Find where the given text appears and provide that cell's center as [x, y] coordinate. 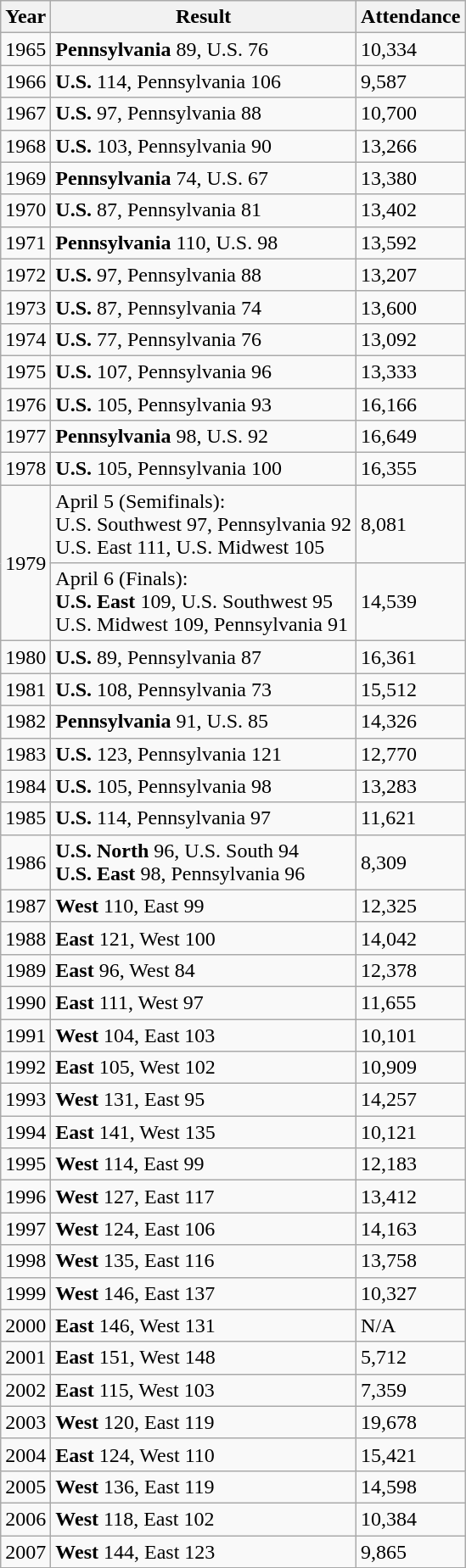
1979 [25, 563]
1965 [25, 49]
10,384 [411, 1519]
10,909 [411, 1068]
13,283 [411, 786]
West 120, East 119 [204, 1422]
West 135, East 116 [204, 1261]
U.S. 114, Pennsylvania 106 [204, 81]
13,600 [411, 307]
15,512 [411, 689]
1985 [25, 818]
1989 [25, 970]
1982 [25, 722]
U.S. 114, Pennsylvania 97 [204, 818]
U.S. 123, Pennsylvania 121 [204, 754]
U.S. 105, Pennsylvania 98 [204, 786]
April 5 (Semifinals):U.S. Southwest 97, Pennsylvania 92U.S. East 111, U.S. Midwest 105 [204, 524]
13,380 [411, 178]
15,421 [411, 1454]
5,712 [411, 1358]
West 114, East 99 [204, 1164]
West 110, East 99 [204, 906]
April 6 (Finals):U.S. East 109, U.S. Southwest 95U.S. Midwest 109, Pennsylvania 91 [204, 602]
East 124, West 110 [204, 1454]
14,326 [411, 722]
13,758 [411, 1261]
U.S. 87, Pennsylvania 81 [204, 210]
13,412 [411, 1197]
1976 [25, 405]
U.S. 103, Pennsylvania 90 [204, 146]
N/A [411, 1325]
14,598 [411, 1487]
13,333 [411, 371]
1996 [25, 1197]
West 127, East 117 [204, 1197]
10,327 [411, 1293]
12,378 [411, 970]
1999 [25, 1293]
1995 [25, 1164]
Pennsylvania 91, U.S. 85 [204, 722]
8,081 [411, 524]
19,678 [411, 1422]
14,539 [411, 602]
West 104, East 103 [204, 1035]
1975 [25, 371]
1968 [25, 146]
13,092 [411, 339]
1991 [25, 1035]
West 118, East 102 [204, 1519]
9,587 [411, 81]
1992 [25, 1068]
13,266 [411, 146]
U.S. 77, Pennsylvania 76 [204, 339]
2007 [25, 1551]
16,361 [411, 657]
Pennsylvania 98, U.S. 92 [204, 437]
9,865 [411, 1551]
13,402 [411, 210]
2006 [25, 1519]
11,655 [411, 1002]
1978 [25, 469]
1990 [25, 1002]
8,309 [411, 862]
2003 [25, 1422]
1997 [25, 1229]
1971 [25, 243]
1984 [25, 786]
1998 [25, 1261]
East 141, West 135 [204, 1132]
West 124, East 106 [204, 1229]
U.S. 107, Pennsylvania 96 [204, 371]
2004 [25, 1454]
West 144, East 123 [204, 1551]
16,649 [411, 437]
13,207 [411, 275]
U.S. 105, Pennsylvania 100 [204, 469]
1977 [25, 437]
East 121, West 100 [204, 938]
13,592 [411, 243]
1988 [25, 938]
Attendance [411, 17]
East 146, West 131 [204, 1325]
U.S. North 96, U.S. South 94U.S. East 98, Pennsylvania 96 [204, 862]
1967 [25, 114]
2005 [25, 1487]
Pennsylvania 89, U.S. 76 [204, 49]
West 146, East 137 [204, 1293]
1966 [25, 81]
U.S. 105, Pennsylvania 93 [204, 405]
10,101 [411, 1035]
Result [204, 17]
16,166 [411, 405]
East 115, West 103 [204, 1390]
12,770 [411, 754]
16,355 [411, 469]
U.S. 108, Pennsylvania 73 [204, 689]
West 136, East 119 [204, 1487]
Pennsylvania 74, U.S. 67 [204, 178]
11,621 [411, 818]
1974 [25, 339]
East 151, West 148 [204, 1358]
12,183 [411, 1164]
1980 [25, 657]
2000 [25, 1325]
10,334 [411, 49]
U.S. 87, Pennsylvania 74 [204, 307]
1987 [25, 906]
14,163 [411, 1229]
West 131, East 95 [204, 1100]
East 111, West 97 [204, 1002]
Year [25, 17]
Pennsylvania 110, U.S. 98 [204, 243]
2002 [25, 1390]
1970 [25, 210]
2001 [25, 1358]
12,325 [411, 906]
1969 [25, 178]
10,700 [411, 114]
14,257 [411, 1100]
10,121 [411, 1132]
7,359 [411, 1390]
1983 [25, 754]
1994 [25, 1132]
14,042 [411, 938]
1972 [25, 275]
1986 [25, 862]
East 105, West 102 [204, 1068]
1981 [25, 689]
East 96, West 84 [204, 970]
1993 [25, 1100]
1973 [25, 307]
U.S. 89, Pennsylvania 87 [204, 657]
